Detect which cell encompasses the target text, then output its [X, Y] center coordinate. 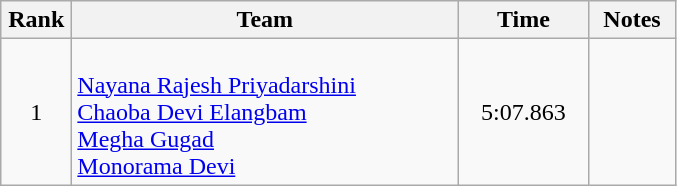
1 [36, 112]
Notes [632, 20]
Time [524, 20]
Rank [36, 20]
Nayana Rajesh PriyadarshiniChaoba Devi ElangbamMegha GugadMonorama Devi [265, 112]
Team [265, 20]
5:07.863 [524, 112]
